Search for the cell housing the specified text and yield its [X, Y] center coordinate. 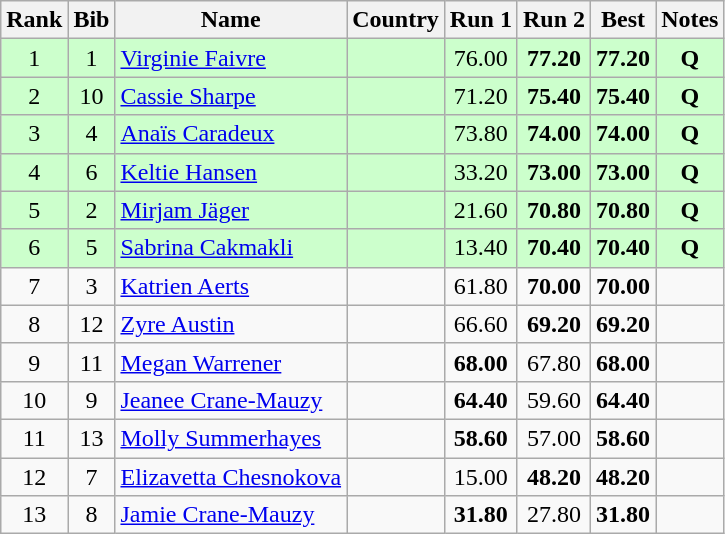
67.80 [554, 362]
13.40 [480, 248]
73.80 [480, 134]
Notes [690, 20]
Mirjam Jäger [231, 210]
Elizavetta Chesnokova [231, 477]
21.60 [480, 210]
Megan Warrener [231, 362]
Best [624, 20]
Country [396, 20]
Virginie Faivre [231, 58]
33.20 [480, 172]
Anaïs Caradeux [231, 134]
Bib [92, 20]
Sabrina Cakmakli [231, 248]
Run 1 [480, 20]
Run 2 [554, 20]
15.00 [480, 477]
Zyre Austin [231, 324]
Name [231, 20]
61.80 [480, 286]
Cassie Sharpe [231, 96]
59.60 [554, 400]
71.20 [480, 96]
Jeanee Crane-Mauzy [231, 400]
Keltie Hansen [231, 172]
27.80 [554, 515]
76.00 [480, 58]
66.60 [480, 324]
Molly Summerhayes [231, 438]
Jamie Crane-Mauzy [231, 515]
Katrien Aerts [231, 286]
57.00 [554, 438]
Rank [34, 20]
